For the text-containing cell, return its midpoint in (X, Y) coordinate format. 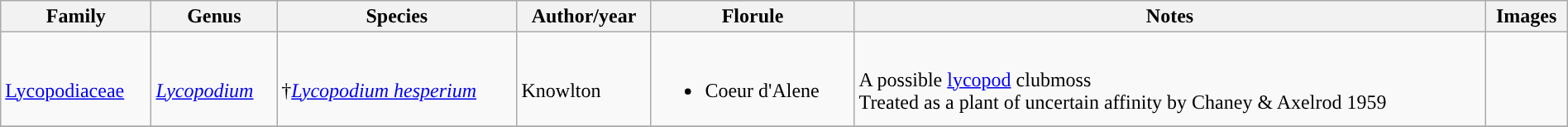
Florule (753, 17)
Author/year (584, 17)
Knowlton (584, 80)
Images (1527, 17)
Lycopodium (214, 80)
A possible lycopod clubmoss Treated as a plant of uncertain affinity by Chaney & Axelrod 1959 (1169, 80)
Notes (1169, 17)
Coeur d'Alene (753, 80)
Genus (214, 17)
Family (76, 17)
Lycopodiaceae (76, 80)
Species (397, 17)
†Lycopodium hesperium (397, 80)
